Determine the (x, y) coordinate at the center of the cell enclosing the given text.  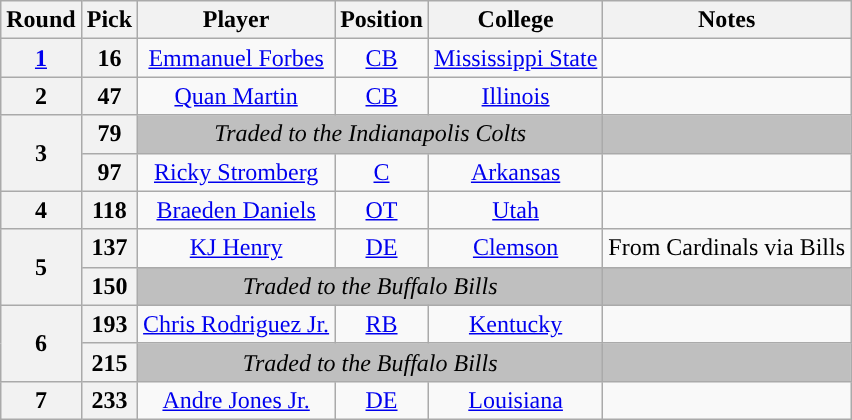
Chris Rodriguez Jr. (236, 324)
215 (109, 362)
1 (41, 58)
Louisiana (515, 400)
150 (109, 286)
16 (109, 58)
Pick (109, 20)
Mississippi State (515, 58)
4 (41, 210)
Position (382, 20)
Kentucky (515, 324)
Traded to the Indianapolis Colts (370, 134)
Notes (727, 20)
6 (41, 343)
KJ Henry (236, 248)
Arkansas (515, 172)
OT (382, 210)
233 (109, 400)
3 (41, 153)
Clemson (515, 248)
193 (109, 324)
Player (236, 20)
118 (109, 210)
5 (41, 267)
College (515, 20)
2 (41, 96)
Illinois (515, 96)
137 (109, 248)
Ricky Stromberg (236, 172)
C (382, 172)
Braeden Daniels (236, 210)
7 (41, 400)
Utah (515, 210)
97 (109, 172)
47 (109, 96)
Andre Jones Jr. (236, 400)
Round (41, 20)
79 (109, 134)
RB (382, 324)
Quan Martin (236, 96)
Emmanuel Forbes (236, 58)
From Cardinals via Bills (727, 248)
